Return the [x, y] coordinate for the center point of the cell that contains the specified text.  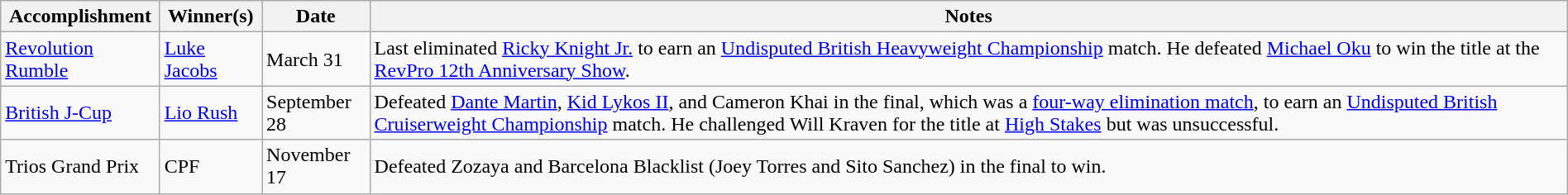
Luke Jacobs [210, 59]
Accomplishment [80, 17]
Winner(s) [210, 17]
British J-Cup [80, 112]
CPF [210, 167]
Date [316, 17]
Revolution Rumble [80, 59]
March 31 [316, 59]
Trios Grand Prix [80, 167]
November 17 [316, 167]
Lio Rush [210, 112]
Defeated Zozaya and Barcelona Blacklist (Joey Torres and Sito Sanchez) in the final to win. [968, 167]
Notes [968, 17]
September 28 [316, 112]
